Capture the cell that displays the provided text and extract its (x, y) central coordinate. 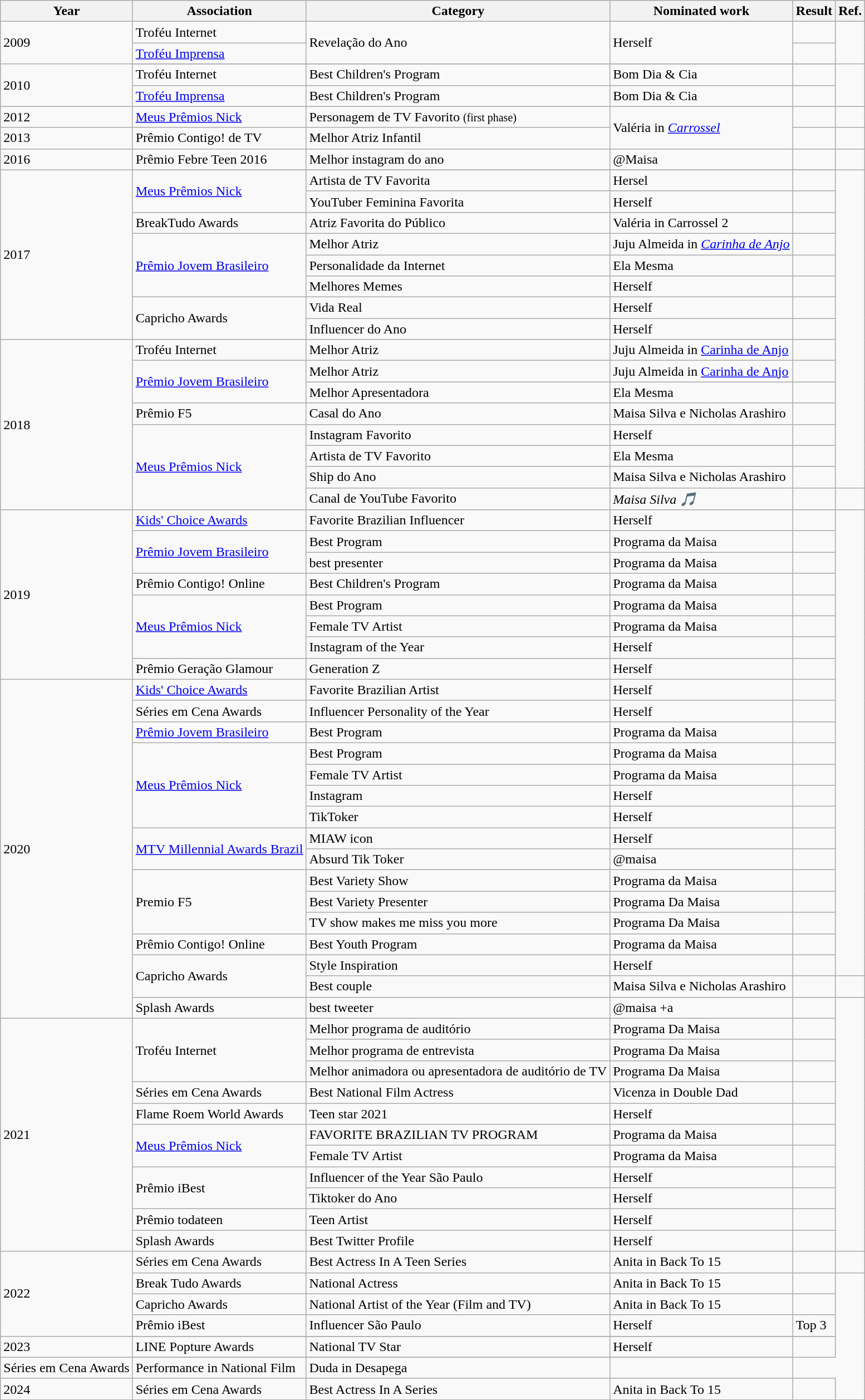
Prêmio Contigo! de TV (219, 138)
2012 (67, 117)
BreakTudo Awards (219, 223)
best presenter (458, 563)
Best Variety Show (458, 881)
Favorite Brazilian Artist (458, 690)
Premio F5 (219, 902)
FAVORITE BRAZILIAN TV PROGRAM (458, 1135)
Teen star 2021 (458, 1114)
Maisa Silva 🎵 (701, 499)
Result (814, 11)
Melhor Atriz Infantil (458, 138)
National TV Star (458, 1347)
Melhores Memes (458, 287)
2018 (67, 425)
Melhor programa de auditório (458, 1029)
National Artist of the Year (Film and TV) (458, 1304)
2016 (67, 159)
2017 (67, 254)
Absurd Tik Toker (458, 859)
2009 (67, 43)
National Actress (458, 1283)
Influencer Personality of the Year (458, 711)
TV show makes me miss you more (458, 923)
Canal de YouTube Favorito (458, 499)
Best couple (458, 986)
Melhor programa de entrevista (458, 1050)
Ship do Ano (458, 477)
Influencer of the Year São Paulo (458, 1177)
Association (219, 11)
YouTuber Feminina Favorita (458, 202)
Style Inspiration (458, 965)
Revelação do Ano (458, 43)
Instagram Favorito (458, 435)
Personagem de TV Favorito (first phase) (458, 117)
Prêmio todateen (219, 1220)
@maisa (701, 859)
@Maisa (701, 159)
Break Tudo Awards (219, 1283)
Atriz Favorita do Público (458, 223)
Best Twitter Profile (458, 1241)
2024 (67, 1389)
Melhor animadora ou apresentadora de auditório de TV (458, 1071)
Artista de TV Favorito (458, 456)
Instagram (458, 796)
Personalidade da Internet (458, 266)
Top 3 (814, 1325)
Influencer São Paulo (458, 1325)
Influencer do Ano (458, 329)
Performance in National Film (219, 1368)
Duda in Desapega (458, 1368)
best tweeter (458, 1008)
Vicenza in Double Dad (701, 1092)
2019 (67, 595)
Best Youth Program (458, 944)
Year (67, 11)
Ref. (851, 11)
@maisa +a (701, 1008)
MIAW icon (458, 838)
LINE Popture Awards (219, 1347)
Best Actress In A Series (458, 1389)
Prêmio Febre Teen 2016 (219, 159)
Prêmio F5 (219, 414)
Generation Z (458, 669)
2021 (67, 1134)
Best National Film Actress (458, 1092)
Category (458, 11)
2010 (67, 85)
Valéria in Carrossel (701, 127)
Valéria in Carrossel 2 (701, 223)
TikToker (458, 817)
2022 (67, 1294)
Favorite Brazilian Influencer (458, 520)
Vida Real (458, 308)
2013 (67, 138)
Prêmio Geração Glamour (219, 669)
Tiktoker do Ano (458, 1198)
Nominated work (701, 11)
Melhor instagram do ano (458, 159)
Hersel (701, 180)
2020 (67, 848)
Melhor Apresentadora (458, 392)
Best Variety Presenter (458, 902)
Casal do Ano (458, 414)
Instagram of the Year (458, 647)
Teen Artist (458, 1220)
Best Actress In A Teen Series (458, 1262)
Flame Roem World Awards (219, 1114)
2023 (67, 1347)
Artista de TV Favorita (458, 180)
MTV Millennial Awards Brazil (219, 849)
